For the text-containing cell, return its midpoint in [x, y] coordinate format. 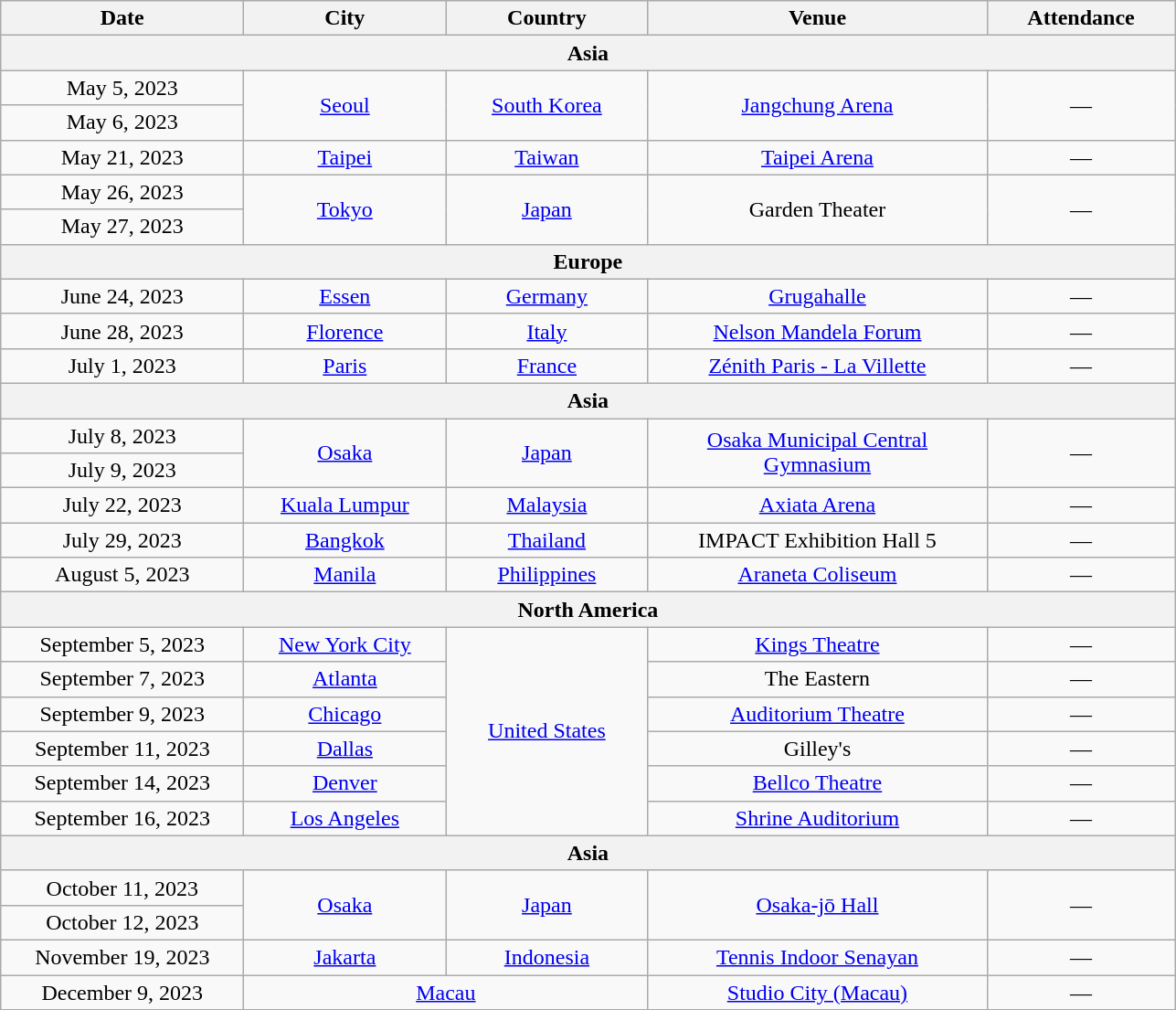
City [345, 18]
Araneta Coliseum [817, 575]
Malaysia [546, 505]
South Korea [546, 105]
July 1, 2023 [122, 366]
Seoul [345, 105]
The Eastern [817, 679]
Macau [446, 992]
North America [588, 610]
Gilley's [817, 749]
October 11, 2023 [122, 888]
Tokyo [345, 209]
May 26, 2023 [122, 192]
Grugahalle [817, 296]
September 14, 2023 [122, 783]
Osaka Municipal Central Gymnasium [817, 453]
September 7, 2023 [122, 679]
Osaka-jō Hall [817, 905]
June 28, 2023 [122, 331]
September 9, 2023 [122, 714]
Italy [546, 331]
November 19, 2023 [122, 957]
New York City [345, 644]
Jakarta [345, 957]
Garden Theater [817, 209]
Manila [345, 575]
Studio City (Macau) [817, 992]
Attendance [1081, 18]
Taipei Arena [817, 157]
October 12, 2023 [122, 922]
Date [122, 18]
Los Angeles [345, 818]
Country [546, 18]
IMPACT Exhibition Hall 5 [817, 540]
September 5, 2023 [122, 644]
July 9, 2023 [122, 471]
Bangkok [345, 540]
July 29, 2023 [122, 540]
Europe [588, 261]
July 22, 2023 [122, 505]
June 24, 2023 [122, 296]
Florence [345, 331]
Denver [345, 783]
Bellco Theatre [817, 783]
August 5, 2023 [122, 575]
Paris [345, 366]
May 27, 2023 [122, 227]
September 16, 2023 [122, 818]
Venue [817, 18]
Tennis Indoor Senayan [817, 957]
July 8, 2023 [122, 436]
Chicago [345, 714]
Indonesia [546, 957]
Shrine Auditorium [817, 818]
Taiwan [546, 157]
Jangchung Arena [817, 105]
December 9, 2023 [122, 992]
Taipei [345, 157]
Nelson Mandela Forum [817, 331]
Essen [345, 296]
September 11, 2023 [122, 749]
Philippines [546, 575]
May 5, 2023 [122, 88]
May 21, 2023 [122, 157]
Zénith Paris - La Villette [817, 366]
Axiata Arena [817, 505]
Kuala Lumpur [345, 505]
France [546, 366]
Germany [546, 296]
Auditorium Theatre [817, 714]
United States [546, 731]
Dallas [345, 749]
May 6, 2023 [122, 122]
Kings Theatre [817, 644]
Atlanta [345, 679]
Thailand [546, 540]
